Locate the cell with the specified text and output its (X, Y) center coordinate. 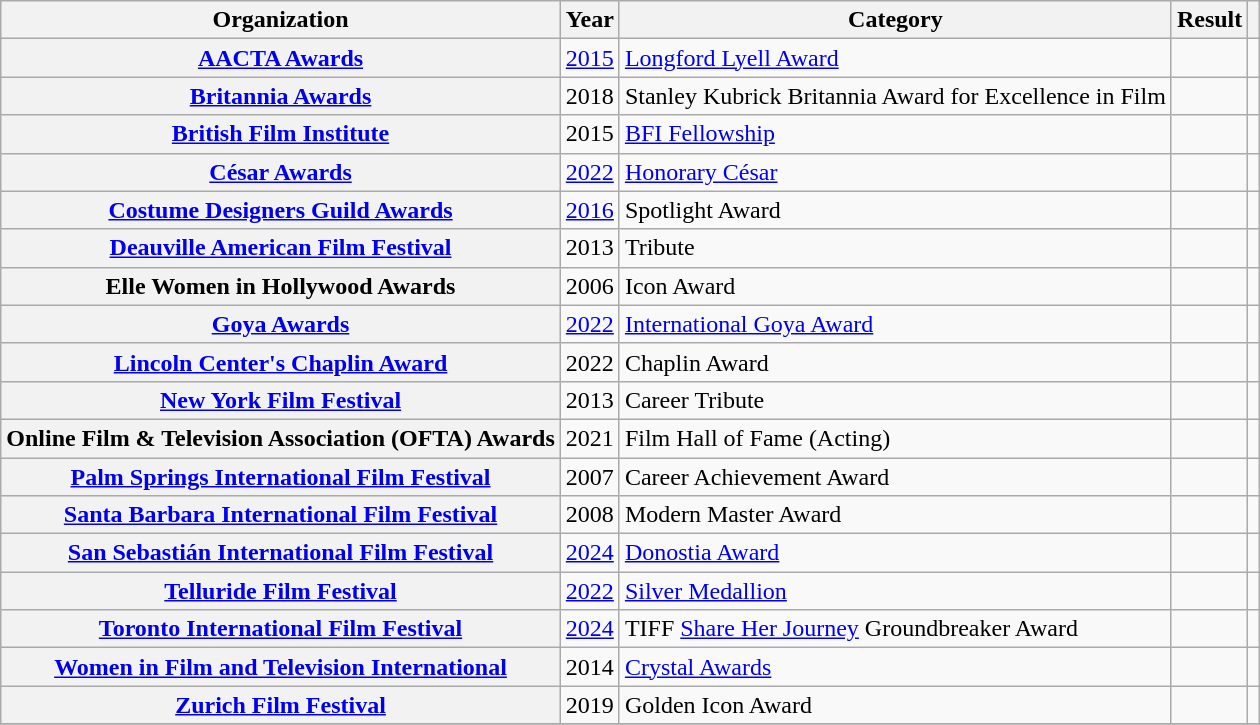
Zurich Film Festival (281, 705)
2016 (590, 210)
2018 (590, 96)
2008 (590, 515)
Career Achievement Award (895, 477)
Golden Icon Award (895, 705)
Telluride Film Festival (281, 591)
Santa Barbara International Film Festival (281, 515)
Women in Film and Television International (281, 667)
Toronto International Film Festival (281, 629)
2021 (590, 438)
New York Film Festival (281, 400)
Silver Medallion (895, 591)
BFI Fellowship (895, 134)
César Awards (281, 172)
Donostia Award (895, 553)
Costume Designers Guild Awards (281, 210)
2014 (590, 667)
Palm Springs International Film Festival (281, 477)
Honorary César (895, 172)
Result (1209, 20)
British Film Institute (281, 134)
Career Tribute (895, 400)
TIFF Share Her Journey Groundbreaker Award (895, 629)
Organization (281, 20)
Film Hall of Fame (Acting) (895, 438)
Icon Award (895, 286)
San Sebastián International Film Festival (281, 553)
Category (895, 20)
2019 (590, 705)
International Goya Award (895, 324)
2007 (590, 477)
Lincoln Center's Chaplin Award (281, 362)
Online Film & Television Association (OFTA) Awards (281, 438)
Year (590, 20)
Longford Lyell Award (895, 58)
Crystal Awards (895, 667)
Modern Master Award (895, 515)
AACTA Awards (281, 58)
Goya Awards (281, 324)
Tribute (895, 248)
Elle Women in Hollywood Awards (281, 286)
Chaplin Award (895, 362)
Britannia Awards (281, 96)
Deauville American Film Festival (281, 248)
Spotlight Award (895, 210)
Stanley Kubrick Britannia Award for Excellence in Film (895, 96)
2006 (590, 286)
